Provide the [x, y] coordinate of the cell's center where the given text is located.  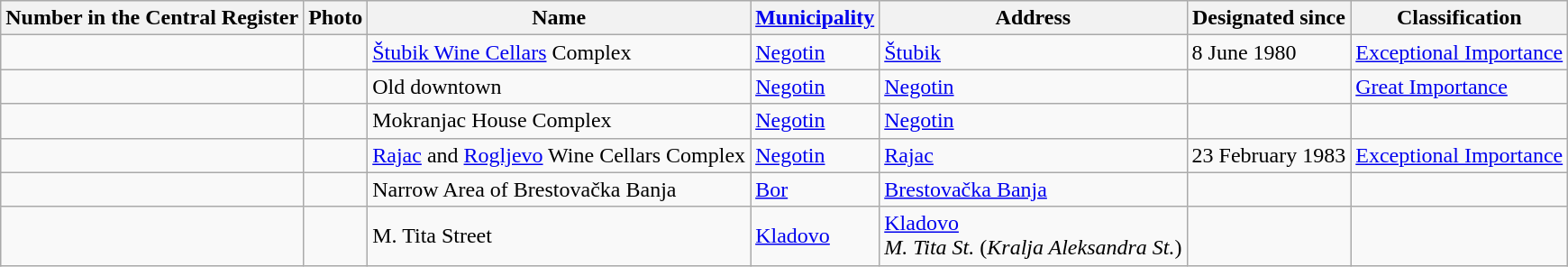
Designated since [1269, 18]
8 June 1980 [1269, 52]
Name [559, 18]
Old downtown [559, 87]
Classification [1460, 18]
Rajac [1033, 155]
Bor [815, 189]
Address [1033, 18]
M. Tita Street [559, 236]
KladovoM. Tita St. (Kralja Aleksandra St.) [1033, 236]
Štubik Wine Cellars Complex [559, 52]
Photo [335, 18]
23 February 1983 [1269, 155]
Great Importance [1460, 87]
Brestovačka Banja [1033, 189]
Štubik [1033, 52]
Mokranjac House Complex [559, 121]
Kladovo [815, 236]
Number in the Central Register [152, 18]
Municipality [815, 18]
Narrow Area of Brestovačka Banja [559, 189]
Rajac and Rogljevo Wine Cellars Complex [559, 155]
